Output the (x, y) coordinate of the center of the cell containing the given text.  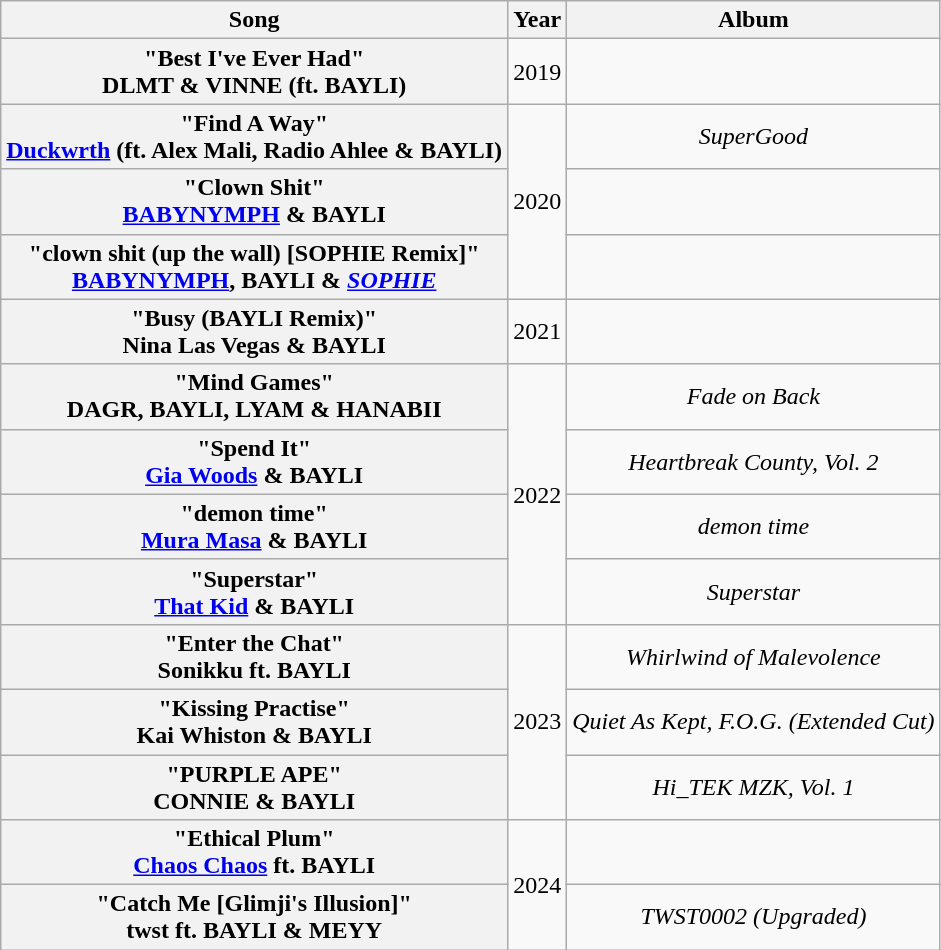
Whirlwind of Malevolence (754, 656)
2021 (538, 332)
"Kissing Practise" Kai Whiston & BAYLI (254, 722)
2019 (538, 72)
2022 (538, 494)
2024 (538, 885)
"Find A Way" Duckwrth (ft. Alex Mali, Radio Ahlee & BAYLI) (254, 136)
"Mind Games" DAGR, BAYLI, LYAM & HANABII (254, 396)
"Superstar" That Kid & BAYLI (254, 592)
"Catch Me [Glimji's Illusion]" twst ft. BAYLI & MEYY (254, 918)
Heartbreak County, Vol. 2 (754, 462)
Hi_TEK MZK, Vol. 1 (754, 786)
"PURPLE APE" CONNIE & BAYLI (254, 786)
"Enter the Chat" Sonikku ft. BAYLI (254, 656)
Album (754, 20)
2023 (538, 722)
SuperGood (754, 136)
"Clown Shit" BABYNYMPH & BAYLI (254, 202)
"clown shit (up the wall) [SOPHIE Remix]" BABYNYMPH, BAYLI & SOPHIE (254, 266)
TWST0002 (Upgraded) (754, 918)
Fade on Back (754, 396)
"Spend It" Gia Woods & BAYLI (254, 462)
Quiet As Kept, F.O.G. (Extended Cut) (754, 722)
"demon time" Mura Masa & BAYLI (254, 526)
"Busy (BAYLI Remix)" Nina Las Vegas & BAYLI (254, 332)
Song (254, 20)
demon time (754, 526)
"Ethical Plum" Chaos Chaos ft. BAYLI (254, 852)
Year (538, 20)
"Best I've Ever Had" DLMT & VINNE (ft. BAYLI) (254, 72)
Superstar (754, 592)
2020 (538, 202)
